From the cell containing the given text, extract its center point as [X, Y] coordinate. 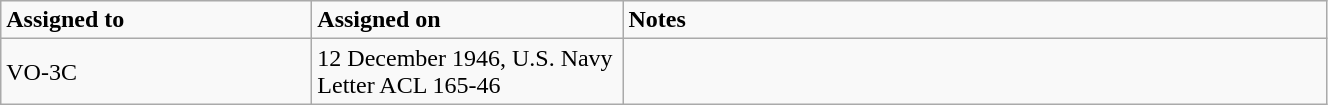
Assigned to [156, 20]
VO-3C [156, 72]
Notes [975, 20]
12 December 1946, U.S. Navy Letter ACL 165-46 [468, 72]
Assigned on [468, 20]
